Identify which cell holds the provided text, then report its [x, y] central coordinate. 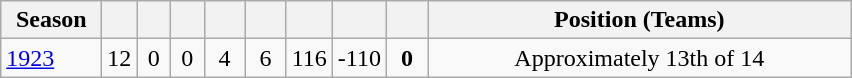
4 [224, 58]
12 [120, 58]
1923 [52, 58]
6 [266, 58]
Season [52, 20]
Approximately 13th of 14 [640, 58]
-110 [359, 58]
Position (Teams) [640, 20]
116 [309, 58]
